Search for the cell housing the specified text and yield its [X, Y] center coordinate. 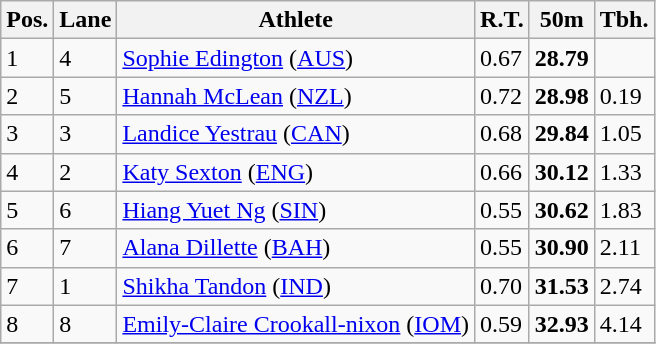
Katy Sexton (ENG) [296, 172]
1.33 [624, 172]
30.12 [562, 172]
1.83 [624, 210]
2.11 [624, 248]
Hannah McLean (NZL) [296, 96]
29.84 [562, 134]
28.98 [562, 96]
Athlete [296, 20]
32.93 [562, 324]
0.19 [624, 96]
0.67 [502, 58]
R.T. [502, 20]
Hiang Yuet Ng (SIN) [296, 210]
0.66 [502, 172]
Lane [86, 20]
0.70 [502, 286]
28.79 [562, 58]
0.59 [502, 324]
31.53 [562, 286]
Pos. [28, 20]
0.68 [502, 134]
Tbh. [624, 20]
Shikha Tandon (IND) [296, 286]
30.90 [562, 248]
4.14 [624, 324]
50m [562, 20]
0.72 [502, 96]
1.05 [624, 134]
Emily-Claire Crookall-nixon (IOM) [296, 324]
Landice Yestrau (CAN) [296, 134]
30.62 [562, 210]
Sophie Edington (AUS) [296, 58]
2.74 [624, 286]
Alana Dillette (BAH) [296, 248]
